Output the (X, Y) coordinate of the center of the cell containing the given text.  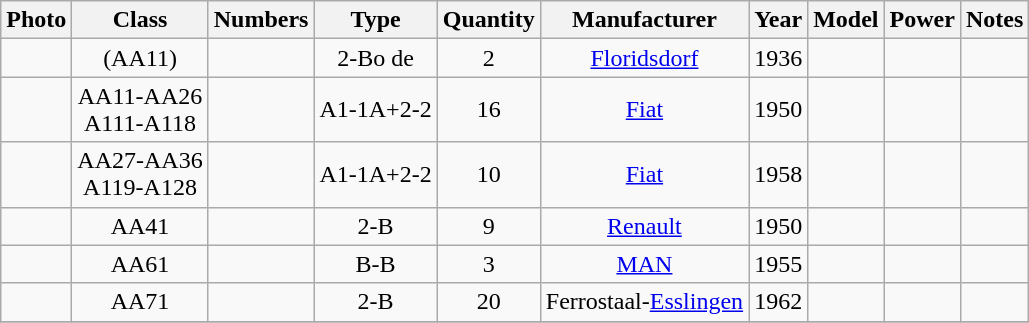
1955 (778, 264)
20 (488, 302)
9 (488, 226)
Floridsdorf (644, 58)
3 (488, 264)
16 (488, 110)
B-B (376, 264)
1958 (778, 174)
Photo (36, 20)
2-Bo de (376, 58)
Renault (644, 226)
AA61 (140, 264)
(AA11) (140, 58)
1962 (778, 302)
AA11-AA26A111-A118 (140, 110)
Notes (994, 20)
Model (846, 20)
AA41 (140, 226)
Numbers (261, 20)
Year (778, 20)
AA71 (140, 302)
Ferrostaal-Esslingen (644, 302)
MAN (644, 264)
10 (488, 174)
2 (488, 58)
1936 (778, 58)
Manufacturer (644, 20)
Quantity (488, 20)
Power (922, 20)
Type (376, 20)
AA27-AA36A119-A128 (140, 174)
Class (140, 20)
